Locate the cell with the specified text and output its [x, y] center coordinate. 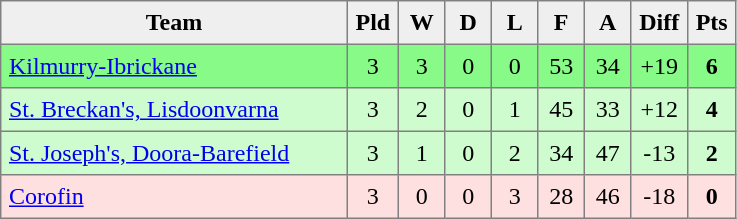
6 [711, 66]
-13 [659, 153]
W [421, 23]
53 [561, 66]
F [561, 23]
L [514, 23]
St. Joseph's, Doora-Barefield [174, 153]
+12 [659, 110]
Corofin [174, 197]
+19 [659, 66]
47 [607, 153]
St. Breckan's, Lisdoonvarna [174, 110]
Kilmurry-Ibrickane [174, 66]
Pts [711, 23]
-18 [659, 197]
Team [174, 23]
33 [607, 110]
Pld [372, 23]
Diff [659, 23]
46 [607, 197]
28 [561, 197]
D [468, 23]
4 [711, 110]
A [607, 23]
45 [561, 110]
